Search for the cell housing the specified text and yield its [x, y] center coordinate. 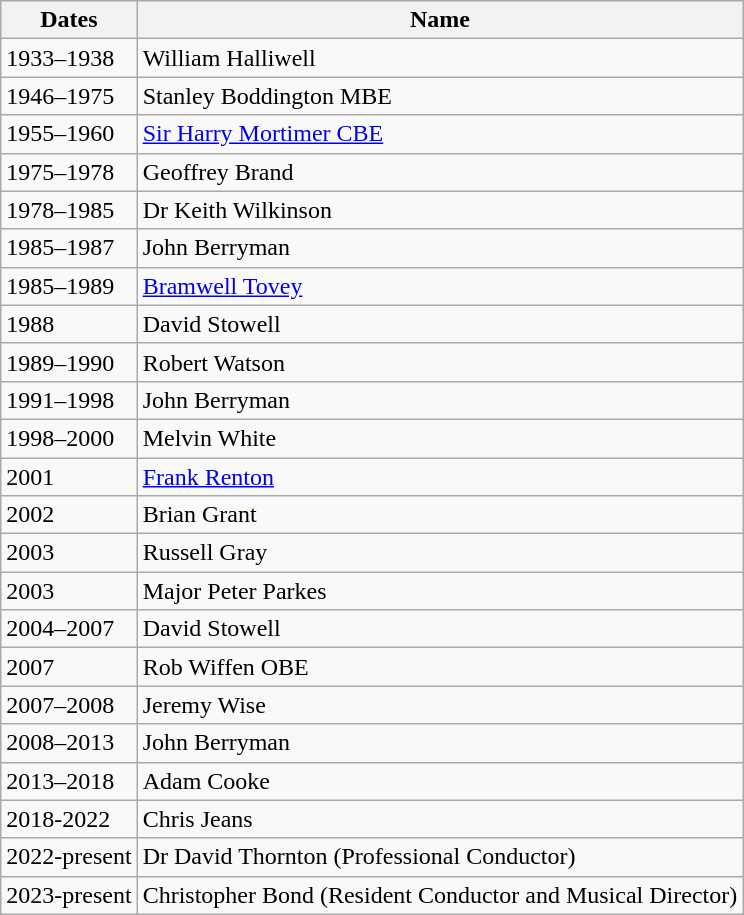
2023-present [69, 895]
Jeremy Wise [440, 705]
1985–1987 [69, 248]
1975–1978 [69, 172]
Geoffrey Brand [440, 172]
2004–2007 [69, 629]
Robert Watson [440, 362]
2008–2013 [69, 743]
Dr Keith Wilkinson [440, 210]
Sir Harry Mortimer CBE [440, 134]
Russell Gray [440, 553]
1991–1998 [69, 400]
Adam Cooke [440, 781]
1998–2000 [69, 438]
2013–2018 [69, 781]
Dates [69, 20]
Brian Grant [440, 515]
Name [440, 20]
1988 [69, 324]
Major Peter Parkes [440, 591]
Stanley Boddington MBE [440, 96]
2022-present [69, 857]
Melvin White [440, 438]
2007 [69, 667]
William Halliwell [440, 58]
Christopher Bond (Resident Conductor and Musical Director) [440, 895]
1989–1990 [69, 362]
1978–1985 [69, 210]
1955–1960 [69, 134]
Bramwell Tovey [440, 286]
Frank Renton [440, 477]
1946–1975 [69, 96]
2002 [69, 515]
Dr David Thornton (Professional Conductor) [440, 857]
2007–2008 [69, 705]
Chris Jeans [440, 819]
1985–1989 [69, 286]
2018-2022 [69, 819]
Rob Wiffen OBE [440, 667]
2001 [69, 477]
1933–1938 [69, 58]
